Detect which cell encompasses the target text, then output its (X, Y) center coordinate. 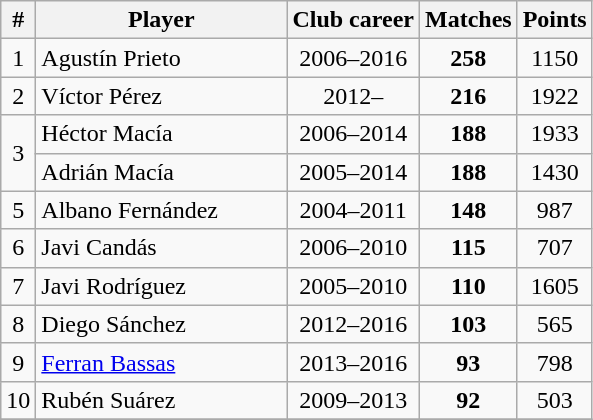
2006–2010 (354, 248)
Matches (468, 20)
2009–2013 (354, 400)
216 (468, 96)
Ferran Bassas (162, 362)
9 (18, 362)
10 (18, 400)
Agustín Prieto (162, 58)
Javi Rodríguez (162, 286)
# (18, 20)
1933 (554, 134)
2005–2014 (354, 172)
1922 (554, 96)
1 (18, 58)
1150 (554, 58)
148 (468, 210)
Player (162, 20)
Rubén Suárez (162, 400)
2004–2011 (354, 210)
1430 (554, 172)
3 (18, 153)
93 (468, 362)
Víctor Pérez (162, 96)
2 (18, 96)
2012–2016 (354, 324)
798 (554, 362)
1605 (554, 286)
987 (554, 210)
110 (468, 286)
2013–2016 (354, 362)
Points (554, 20)
2005–2010 (354, 286)
565 (554, 324)
6 (18, 248)
103 (468, 324)
2012– (354, 96)
Javi Candás (162, 248)
Héctor Macía (162, 134)
Diego Sánchez (162, 324)
503 (554, 400)
5 (18, 210)
2006–2014 (354, 134)
8 (18, 324)
Adrián Macía (162, 172)
707 (554, 248)
Club career (354, 20)
258 (468, 58)
2006–2016 (354, 58)
7 (18, 286)
92 (468, 400)
115 (468, 248)
Albano Fernández (162, 210)
